Scan for the cell matching the given text and deliver its (x, y) coordinate at center. 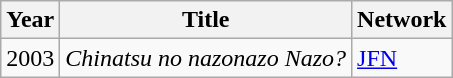
Title (206, 20)
JFN (402, 58)
2003 (30, 58)
Chinatsu no nazonazo Nazo? (206, 58)
Year (30, 20)
Network (402, 20)
